Locate the cell with the specified text and output its (x, y) center coordinate. 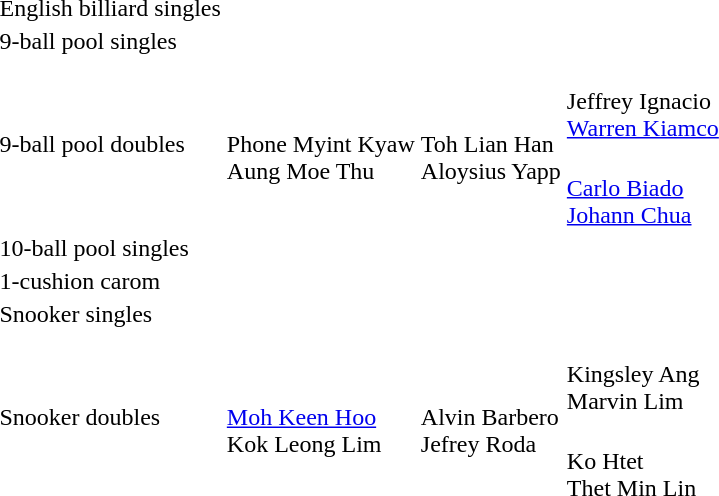
Toh Lian HanAloysius Yapp (490, 144)
Phone Myint KyawAung Moe Thu (320, 144)
